Find where the given text appears and provide that cell's center as (X, Y) coordinate. 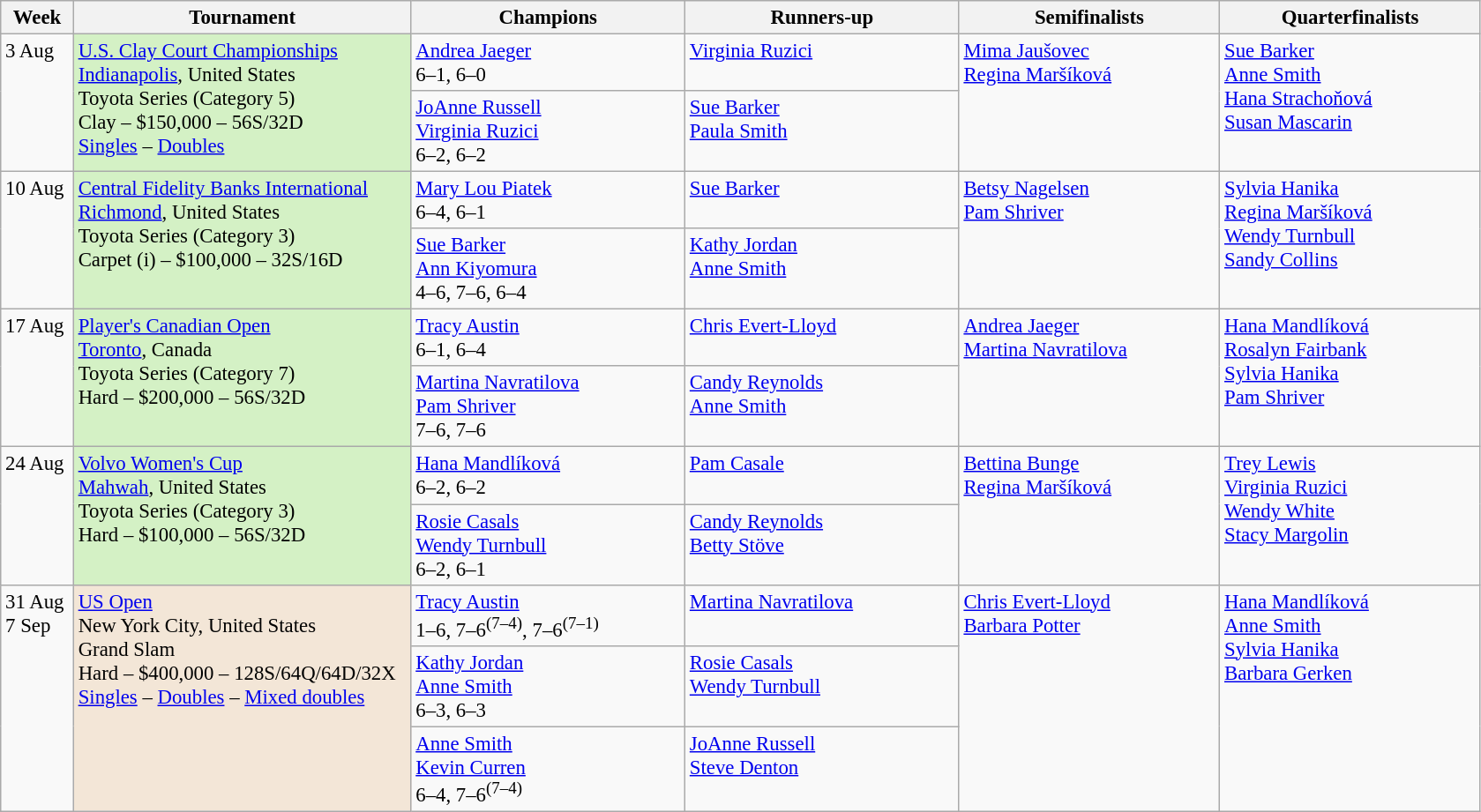
JoAnne Russell Steve Denton (822, 769)
Anne Smith Kevin Curren 6–4, 7–6(7–4) (549, 769)
U.S. Clay Court Championships Indianapolis, United StatesToyota Series (Category 5)Clay – $150,000 – 56S/32D Singles – Doubles (242, 103)
Volvo Women's Cup Mahwah, United StatesToyota Series (Category 3)Hard – $100,000 – 56S/32D (242, 516)
Champions (549, 18)
Quarterfinalists (1350, 18)
24 Aug (37, 516)
Pam Casale (822, 476)
Central Fidelity Banks International Richmond, United States Toyota Series (Category 3) Carpet (i) – $100,000 – 32S/16D (242, 241)
Tracy Austin 1–6, 7–6(7–4), 7–6(7–1) (549, 615)
Andrea Jaeger Martina Navratilova (1089, 378)
Kathy Jordan Anne Smith 6–3, 6–3 (549, 686)
Rosie Casals Wendy Turnbull (822, 686)
Martina Navratilova Pam Shriver 7–6, 7–6 (549, 407)
Andrea Jaeger6–1, 6–0 (549, 63)
Chris Evert-Lloyd (822, 339)
Hana Mandlíková Anne Smith Sylvia Hanika Barbara Gerken (1350, 698)
Candy Reynolds Betty Stöve (822, 545)
10 Aug (37, 241)
Sue Barker Anne Smith Hana Strachoňová Susan Mascarin (1350, 103)
Kathy Jordan Anne Smith (822, 269)
Tournament (242, 18)
Mary Lou Piatek 6–4, 6–1 (549, 201)
Martina Navratilova (822, 615)
Sue Barker Ann Kiyomura 4–6, 7–6, 6–4 (549, 269)
Week (37, 18)
Sue Barker (822, 201)
Tracy Austin6–1, 6–4 (549, 339)
JoAnne Russell Virginia Ruzici 6–2, 6–2 (549, 131)
Chris Evert-Lloyd Barbara Potter (1089, 698)
Hana Mandlíková6–2, 6–2 (549, 476)
Sylvia Hanika Regina Maršíková Wendy Turnbull Sandy Collins (1350, 241)
Mima Jaušovec Regina Maršíková (1089, 103)
Candy Reynolds Anne Smith (822, 407)
3 Aug (37, 103)
Trey Lewis Virginia Ruzici Wendy White Stacy Margolin (1350, 516)
Bettina Bunge Regina Maršíková (1089, 516)
31 Aug7 Sep (37, 698)
Virginia Ruzici (822, 63)
Runners-up (822, 18)
Sue Barker Paula Smith (822, 131)
Semifinalists (1089, 18)
Betsy Nagelsen Pam Shriver (1089, 241)
Hana Mandlíková Rosalyn Fairbank Sylvia Hanika Pam Shriver (1350, 378)
17 Aug (37, 378)
Player's Canadian Open Toronto, CanadaToyota Series (Category 7)Hard – $200,000 – 56S/32D (242, 378)
US Open New York City, United StatesGrand Slam Hard – $400,000 – 128S/64Q/64D/32X Singles – Doubles – Mixed doubles (242, 698)
Rosie Casals Wendy Turnbull 6–2, 6–1 (549, 545)
